From the cell containing the given text, extract its center point as [X, Y] coordinate. 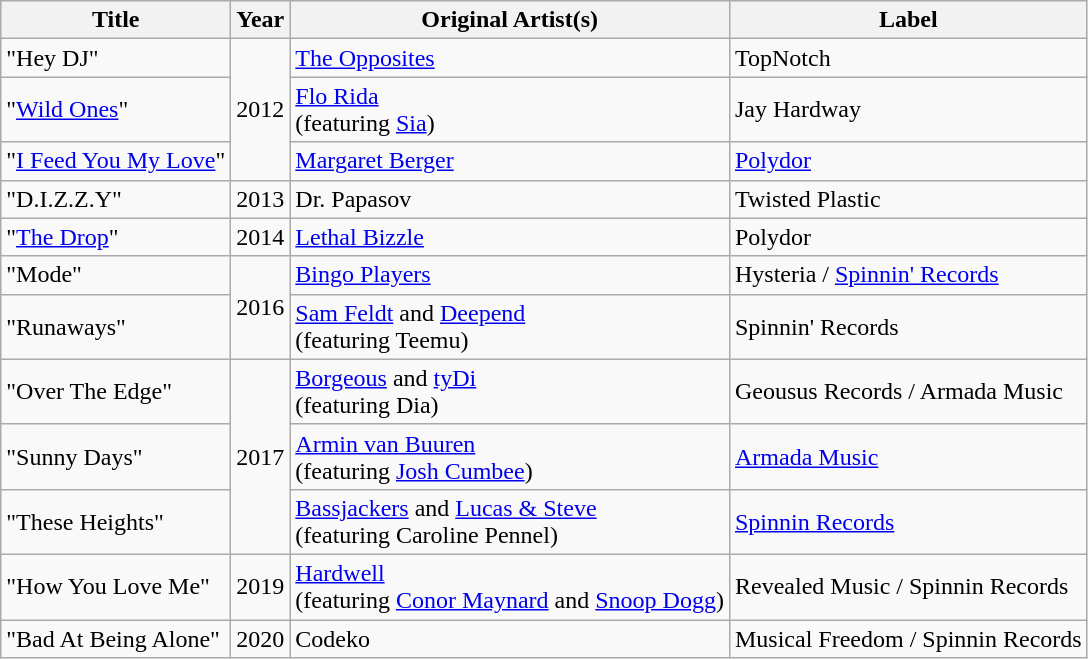
Codeko [510, 639]
"How You Love Me" [116, 586]
"D.I.Z.Z.Y" [116, 199]
Spinnin' Records [908, 326]
Geousus Records / Armada Music [908, 392]
2017 [260, 456]
The Opposites [510, 58]
Borgeous and tyDi (featuring Dia) [510, 392]
Hardwell (featuring Conor Maynard and Snoop Dogg) [510, 586]
"Wild Ones" [116, 110]
Twisted Plastic [908, 199]
"Bad At Being Alone" [116, 639]
"Runaways" [116, 326]
2012 [260, 110]
Hysteria / Spinnin' Records [908, 275]
Bassjackers and Lucas & Steve (featuring Caroline Pennel) [510, 522]
Margaret Berger [510, 161]
"I Feed You My Love" [116, 161]
"Mode" [116, 275]
Spinnin Records [908, 522]
Musical Freedom / Spinnin Records [908, 639]
2016 [260, 308]
TopNotch [908, 58]
Jay Hardway [908, 110]
Revealed Music / Spinnin Records [908, 586]
Year [260, 20]
2014 [260, 237]
Original Artist(s) [510, 20]
"The Drop" [116, 237]
"Over The Edge" [116, 392]
Armin van Buuren (featuring Josh Cumbee) [510, 456]
Bingo Players [510, 275]
"Sunny Days" [116, 456]
2020 [260, 639]
2013 [260, 199]
"These Heights" [116, 522]
Label [908, 20]
Armada Music [908, 456]
Sam Feldt and Deepend (featuring Teemu) [510, 326]
Title [116, 20]
Lethal Bizzle [510, 237]
Flo Rida (featuring Sia) [510, 110]
Dr. Papasov [510, 199]
2019 [260, 586]
"Hey DJ" [116, 58]
